Identify which cell holds the provided text, then report its (X, Y) central coordinate. 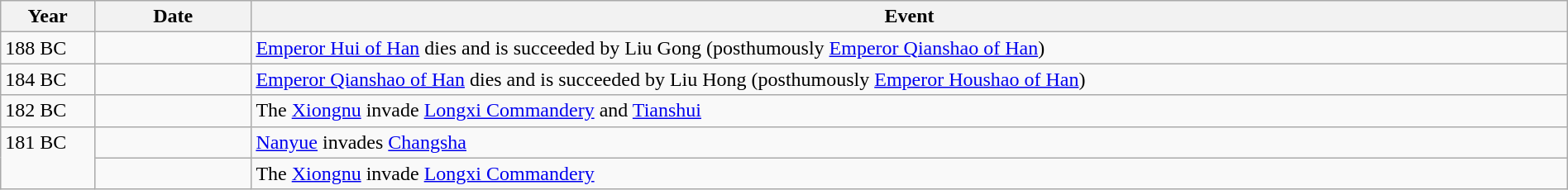
The Xiongnu invade Longxi Commandery and Tianshui (910, 111)
Date (172, 17)
188 BC (48, 48)
The Xiongnu invade Longxi Commandery (910, 173)
181 BC (48, 158)
Emperor Qianshao of Han dies and is succeeded by Liu Hong (posthumously Emperor Houshao of Han) (910, 79)
Event (910, 17)
Emperor Hui of Han dies and is succeeded by Liu Gong (posthumously Emperor Qianshao of Han) (910, 48)
184 BC (48, 79)
182 BC (48, 111)
Year (48, 17)
Nanyue invades Changsha (910, 142)
